Find where the given text appears and provide that cell's center as (X, Y) coordinate. 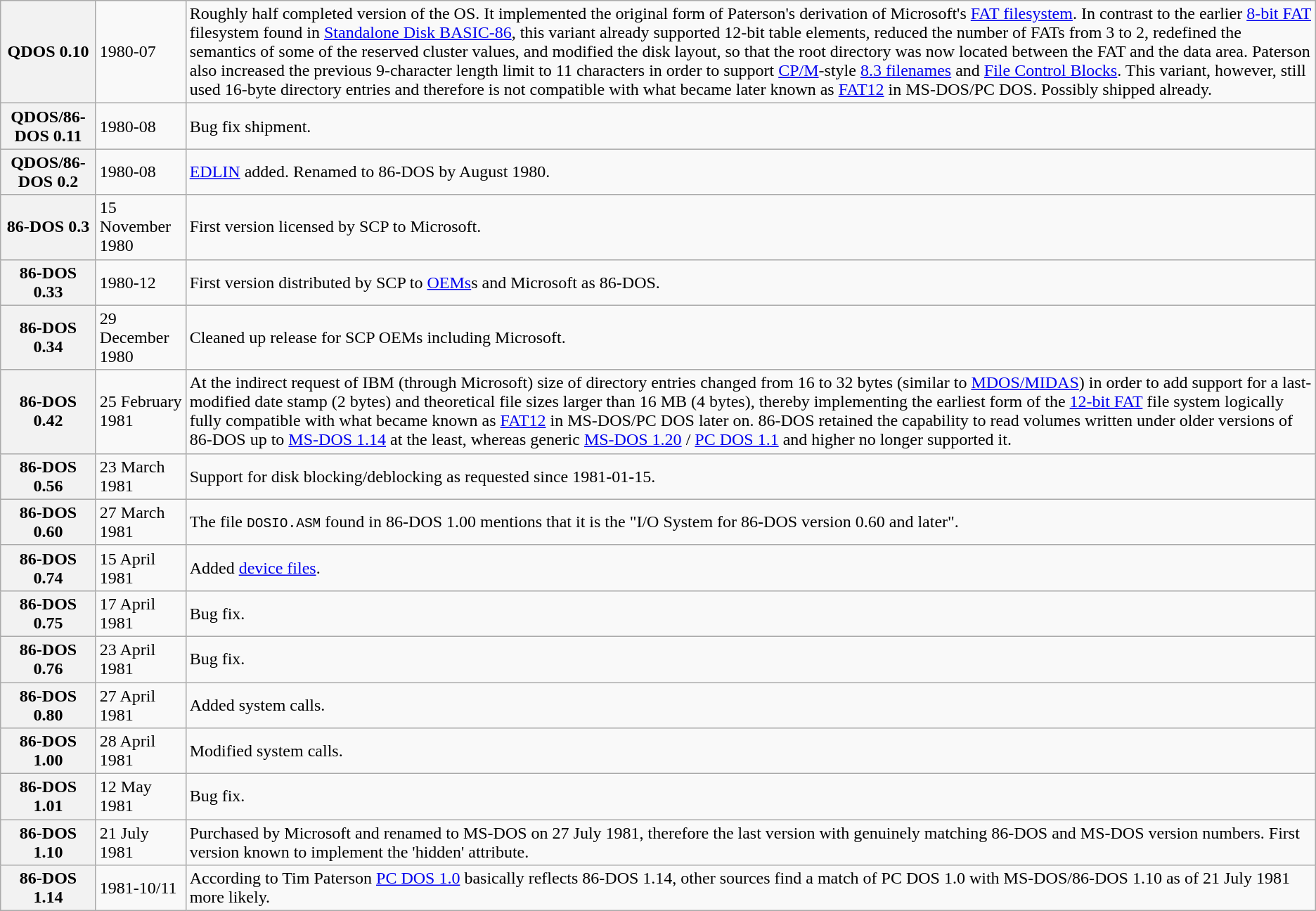
23 April 1981 (141, 659)
First version distributed by SCP to OEMss and Microsoft as 86-DOS. (751, 283)
15 November 1980 (141, 227)
QDOS/86-DOS 0.11 (49, 127)
86-DOS 1.10 (49, 842)
86-DOS 0.56 (49, 477)
86-DOS 0.74 (49, 568)
QDOS 0.10 (49, 52)
86-DOS 0.33 (49, 283)
27 March 1981 (141, 522)
QDOS/86-DOS 0.2 (49, 172)
Added system calls. (751, 704)
15 April 1981 (141, 568)
86-DOS 0.80 (49, 704)
25 February 1981 (141, 412)
29 December 1980 (141, 337)
86-DOS 0.3 (49, 227)
28 April 1981 (141, 751)
1980-12 (141, 283)
86-DOS 1.14 (49, 889)
1981-10/11 (141, 889)
27 April 1981 (141, 704)
First version licensed by SCP to Microsoft. (751, 227)
Modified system calls. (751, 751)
86-DOS 0.34 (49, 337)
Cleaned up release for SCP OEMs including Microsoft. (751, 337)
86-DOS 0.76 (49, 659)
86-DOS 0.75 (49, 613)
21 July 1981 (141, 842)
Added device files. (751, 568)
17 April 1981 (141, 613)
1980-07 (141, 52)
12 May 1981 (141, 797)
EDLIN added. Renamed to 86-DOS by August 1980. (751, 172)
Bug fix shipment. (751, 127)
Support for disk blocking/deblocking as requested since 1981-01-15. (751, 477)
86-DOS 0.42 (49, 412)
86-DOS 1.00 (49, 751)
86-DOS 0.60 (49, 522)
The file DOSIO.ASM found in 86-DOS 1.00 mentions that it is the "I/O System for 86-DOS version 0.60 and later". (751, 522)
23 March 1981 (141, 477)
86-DOS 1.01 (49, 797)
